Return the [x, y] coordinate for the center point of the cell that contains the specified text.  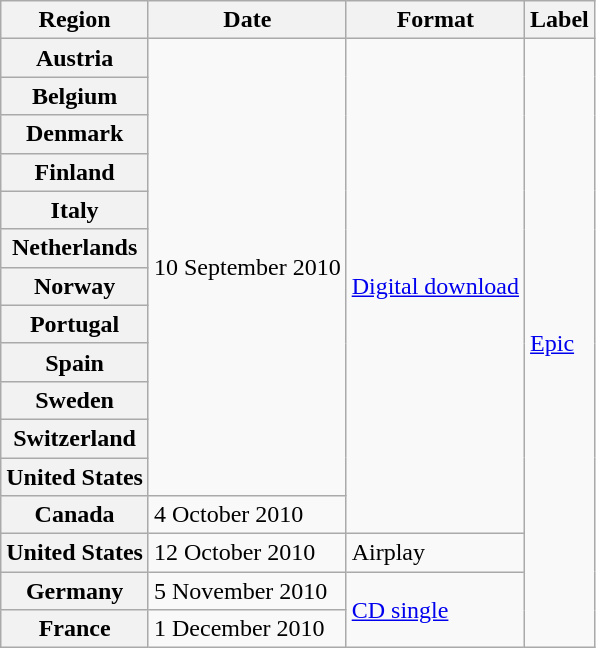
Sweden [75, 400]
Digital download [435, 286]
Spain [75, 362]
Date [247, 20]
Epic [560, 344]
Finland [75, 172]
Format [435, 20]
12 October 2010 [247, 553]
Airplay [435, 553]
Denmark [75, 134]
Belgium [75, 96]
Germany [75, 591]
France [75, 629]
5 November 2010 [247, 591]
4 October 2010 [247, 515]
CD single [435, 610]
Canada [75, 515]
Norway [75, 286]
10 September 2010 [247, 268]
Italy [75, 210]
Label [560, 20]
1 December 2010 [247, 629]
Austria [75, 58]
Netherlands [75, 248]
Portugal [75, 324]
Switzerland [75, 438]
Region [75, 20]
